Output the (X, Y) coordinate of the center of the cell containing the given text.  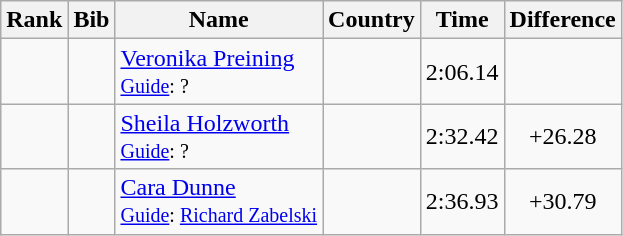
Country (372, 20)
Rank (34, 20)
Name (219, 20)
2:36.93 (462, 202)
2:06.14 (462, 72)
Bib (92, 20)
Cara DunneGuide: Richard Zabelski (219, 202)
+26.28 (562, 136)
Veronika PreiningGuide: ? (219, 72)
+30.79 (562, 202)
Difference (562, 20)
Time (462, 20)
2:32.42 (462, 136)
Sheila HolzworthGuide: ? (219, 136)
